Determine the (x, y) coordinate at the center of the cell enclosing the given text.  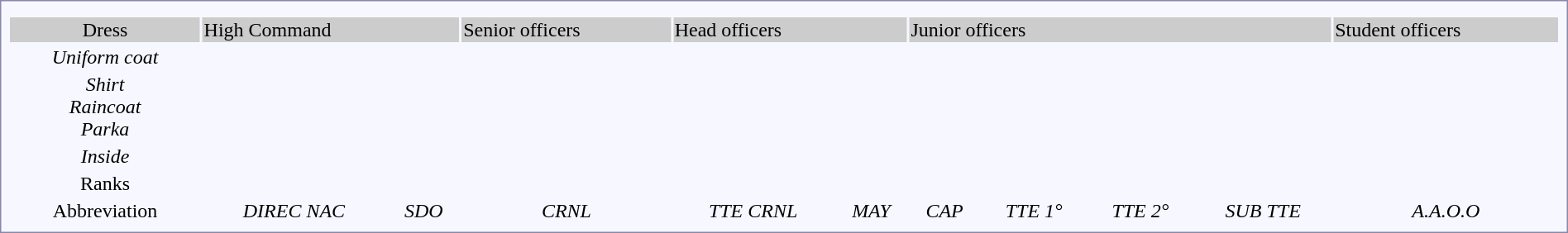
CAP (944, 211)
Dress (105, 30)
Junior officers (1121, 30)
Inside (105, 156)
High Command (331, 30)
TTE 1° (1034, 211)
A.A.O.O (1446, 211)
SDO (423, 211)
SUB TTE (1264, 211)
Head officers (791, 30)
MAY (872, 211)
CRNL (567, 211)
TTE 2° (1140, 211)
Senior officers (567, 30)
TTE CRNL (753, 211)
Uniform coat (105, 57)
ShirtRaincoatParka (105, 107)
Abbreviation (105, 211)
Student officers (1446, 30)
Ranks (105, 183)
DIREC NAC (294, 211)
